Search for the cell housing the specified text and yield its [x, y] center coordinate. 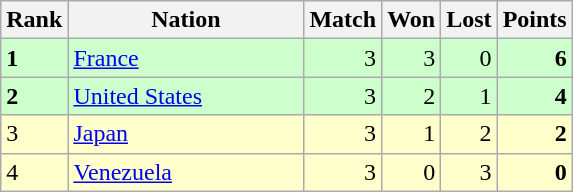
Match [343, 20]
France [186, 58]
United States [186, 96]
Venezuela [186, 172]
Rank [34, 20]
Lost [469, 20]
Won [412, 20]
6 [534, 58]
Japan [186, 134]
Points [534, 20]
Nation [186, 20]
